Output the [X, Y] coordinate of the center of the cell containing the given text.  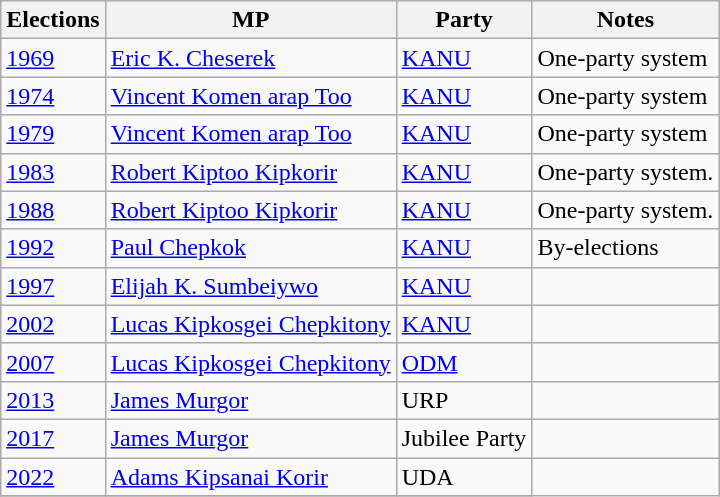
2007 [53, 362]
Elijah K. Sumbeiywo [250, 286]
Eric K. Cheserek [250, 58]
By-elections [626, 248]
Party [464, 20]
2013 [53, 400]
URP [464, 400]
Paul Chepkok [250, 248]
1997 [53, 286]
Notes [626, 20]
1988 [53, 210]
2017 [53, 438]
1979 [53, 134]
UDA [464, 477]
Jubilee Party [464, 438]
2022 [53, 477]
1983 [53, 172]
1974 [53, 96]
MP [250, 20]
Adams Kipsanai Korir [250, 477]
1992 [53, 248]
2002 [53, 324]
Elections [53, 20]
ODM [464, 362]
1969 [53, 58]
